Return the (X, Y) coordinate for the center point of the cell that contains the specified text.  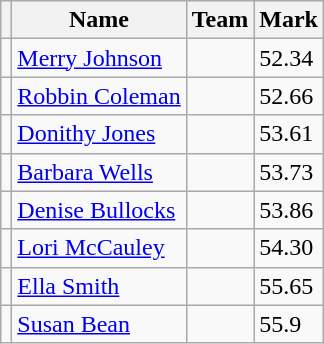
Mark (289, 20)
53.86 (289, 210)
Donithy Jones (99, 134)
53.73 (289, 172)
53.61 (289, 134)
Team (220, 20)
52.34 (289, 58)
Denise Bullocks (99, 210)
55.65 (289, 286)
Robbin Coleman (99, 96)
54.30 (289, 248)
Ella Smith (99, 286)
55.9 (289, 324)
Susan Bean (99, 324)
Name (99, 20)
Merry Johnson (99, 58)
Barbara Wells (99, 172)
52.66 (289, 96)
Lori McCauley (99, 248)
